Detect which cell encompasses the target text, then output its [X, Y] center coordinate. 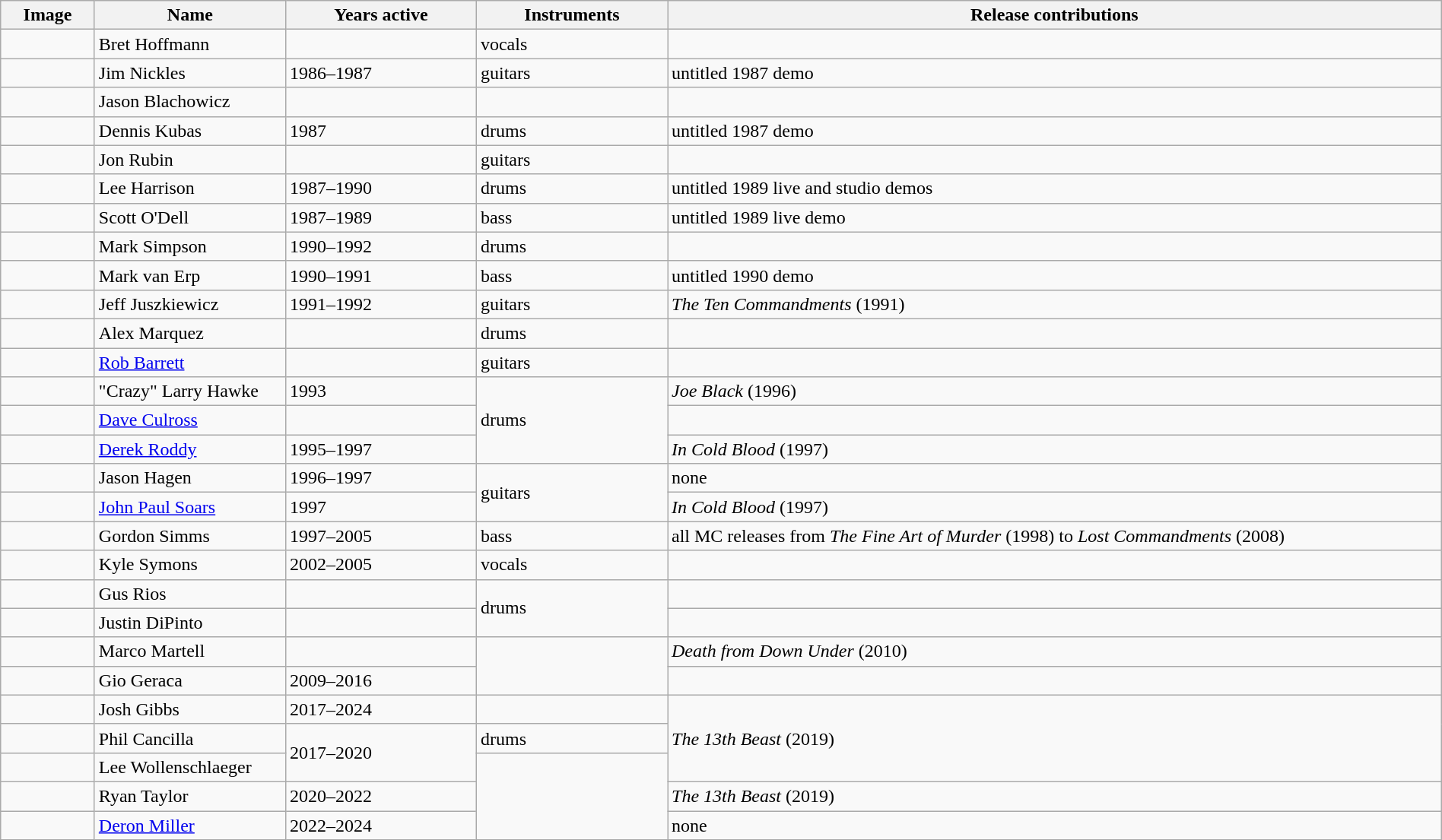
Ryan Taylor [190, 796]
1990–1992 [380, 246]
Lee Wollenschlaeger [190, 767]
Gus Rios [190, 594]
Release contributions [1055, 15]
untitled 1989 live and studio demos [1055, 189]
Joe Black (1996) [1055, 391]
Marco Martell [190, 651]
1991–1992 [380, 304]
Jim Nickles [190, 73]
Image [48, 15]
"Crazy" Larry Hawke [190, 391]
Jon Rubin [190, 160]
1993 [380, 391]
2022–2024 [380, 825]
untitled 1990 demo [1055, 275]
Phil Cancilla [190, 738]
Alex Marquez [190, 333]
Mark Simpson [190, 246]
Scott O'Dell [190, 217]
1986–1987 [380, 73]
2002–2005 [380, 565]
Dave Culross [190, 420]
1997 [380, 507]
Josh Gibbs [190, 709]
Jeff Juszkiewicz [190, 304]
Lee Harrison [190, 189]
1995–1997 [380, 449]
Instruments [572, 15]
2020–2022 [380, 796]
Name [190, 15]
1996–1997 [380, 478]
2009–2016 [380, 680]
1987–1989 [380, 217]
1987 [380, 131]
Justin DiPinto [190, 623]
Dennis Kubas [190, 131]
untitled 1989 live demo [1055, 217]
The Ten Commandments (1991) [1055, 304]
1987–1990 [380, 189]
Derek Roddy [190, 449]
John Paul Soars [190, 507]
Rob Barrett [190, 363]
Kyle Symons [190, 565]
Bret Hoffmann [190, 44]
Jason Blachowicz [190, 102]
Gio Geraca [190, 680]
Death from Down Under (2010) [1055, 651]
all MC releases from The Fine Art of Murder (1998) to Lost Commandments (2008) [1055, 536]
1990–1991 [380, 275]
Gordon Simms [190, 536]
Jason Hagen [190, 478]
Deron Miller [190, 825]
1997–2005 [380, 536]
2017–2020 [380, 753]
2017–2024 [380, 709]
Years active [380, 15]
Mark van Erp [190, 275]
